Return (X, Y) of the center of cell containing provided text 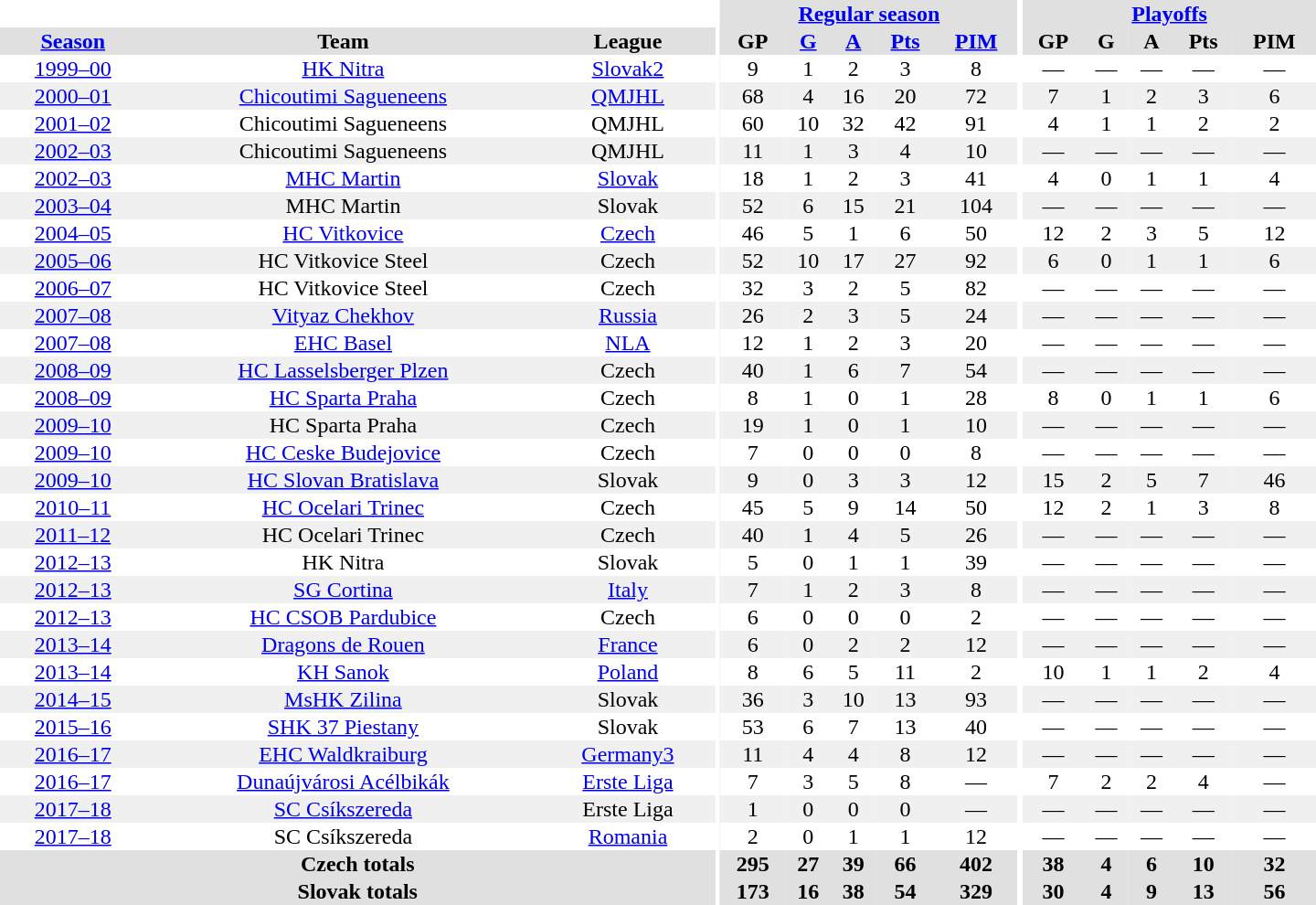
HC Ceske Budejovice (343, 452)
2001–02 (73, 123)
92 (976, 261)
2004–05 (73, 233)
Team (343, 41)
19 (753, 425)
2015–16 (73, 727)
HC CSOB Pardubice (343, 617)
2000–01 (73, 96)
17 (854, 261)
2010–11 (73, 507)
HC Vitkovice (343, 233)
91 (976, 123)
Dunaújvárosi Acélbikák (343, 782)
2005–06 (73, 261)
45 (753, 507)
60 (753, 123)
Germany3 (627, 754)
France (627, 644)
173 (753, 891)
295 (753, 864)
41 (976, 178)
2014–15 (73, 699)
Season (73, 41)
SG Cortina (343, 590)
402 (976, 864)
Dragons de Rouen (343, 644)
KH Sanok (343, 672)
Regular season (869, 14)
28 (976, 398)
21 (905, 206)
Slovak2 (627, 69)
2006–07 (73, 288)
1999–00 (73, 69)
EHC Waldkraiburg (343, 754)
82 (976, 288)
104 (976, 206)
HC Lasselsberger Plzen (343, 370)
18 (753, 178)
NLA (627, 343)
72 (976, 96)
EHC Basel (343, 343)
Romania (627, 836)
HC Slovan Bratislava (343, 480)
68 (753, 96)
329 (976, 891)
Russia (627, 315)
League (627, 41)
Italy (627, 590)
2003–04 (73, 206)
SHK 37 Piestany (343, 727)
Slovak totals (358, 891)
Playoffs (1170, 14)
42 (905, 123)
24 (976, 315)
MsHK Zilina (343, 699)
Czech totals (358, 864)
Poland (627, 672)
Vityaz Chekhov (343, 315)
14 (905, 507)
56 (1274, 891)
53 (753, 727)
2011–12 (73, 535)
93 (976, 699)
36 (753, 699)
66 (905, 864)
30 (1053, 891)
